Capture the cell that displays the provided text and extract its [X, Y] central coordinate. 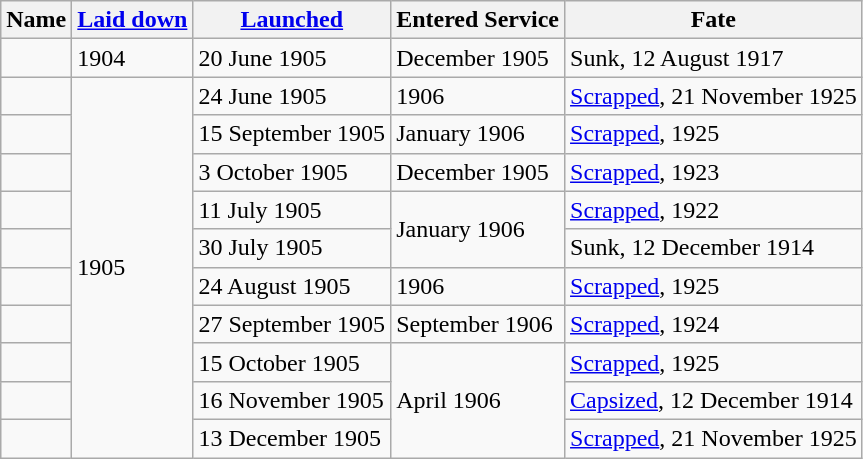
15 October 1905 [292, 362]
27 September 1905 [292, 324]
Scrapped, 1923 [714, 172]
Entered Service [478, 20]
April 1906 [478, 400]
3 October 1905 [292, 172]
1905 [132, 268]
13 December 1905 [292, 438]
15 September 1905 [292, 134]
Capsized, 12 December 1914 [714, 400]
30 July 1905 [292, 248]
Launched [292, 20]
Fate [714, 20]
24 August 1905 [292, 286]
Laid down [132, 20]
16 November 1905 [292, 400]
Scrapped, 1924 [714, 324]
Scrapped, 1922 [714, 210]
Sunk, 12 December 1914 [714, 248]
Sunk, 12 August 1917 [714, 58]
Name [36, 20]
1904 [132, 58]
20 June 1905 [292, 58]
11 July 1905 [292, 210]
September 1906 [478, 324]
24 June 1905 [292, 96]
